Find where the given text appears and provide that cell's center as [x, y] coordinate. 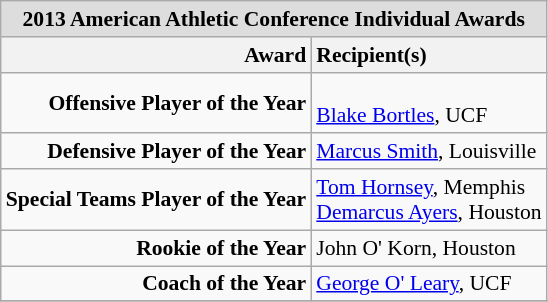
Award [156, 55]
Blake Bortles, UCF [428, 102]
2013 American Athletic Conference Individual Awards [274, 19]
Defensive Player of the Year [156, 152]
George O' Leary, UCF [428, 284]
Offensive Player of the Year [156, 102]
Tom Hornsey, MemphisDemarcus Ayers, Houston [428, 200]
Coach of the Year [156, 284]
Rookie of the Year [156, 248]
Special Teams Player of the Year [156, 200]
Marcus Smith, Louisville [428, 152]
John O' Korn, Houston [428, 248]
Recipient(s) [428, 55]
